From the cell containing the given text, extract its center point as (x, y) coordinate. 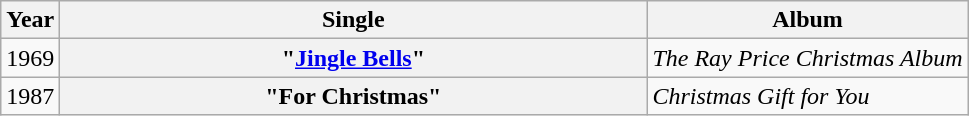
Album (808, 20)
"Jingle Bells" (354, 58)
Single (354, 20)
1987 (30, 96)
The Ray Price Christmas Album (808, 58)
Year (30, 20)
1969 (30, 58)
Christmas Gift for You (808, 96)
"For Christmas" (354, 96)
